Return the (X, Y) coordinate for the center point of the cell that contains the specified text.  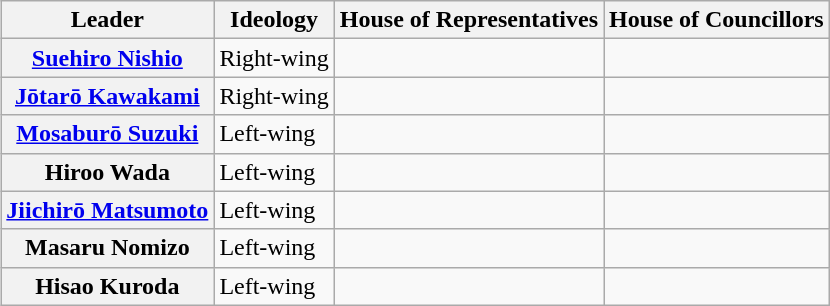
House of Representatives (468, 20)
Hiroo Wada (108, 172)
Jōtarō Kawakami (108, 96)
Masaru Nomizo (108, 248)
Mosaburō Suzuki (108, 134)
Jiichirō Matsumoto (108, 210)
Leader (108, 20)
Suehiro Nishio (108, 58)
Hisao Kuroda (108, 286)
Ideology (274, 20)
House of Councillors (717, 20)
